Detect which cell encompasses the target text, then output its [x, y] center coordinate. 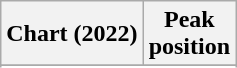
Chart (2022) [72, 34]
Peakposition [189, 34]
